Locate the cell with the specified text and output its [X, Y] center coordinate. 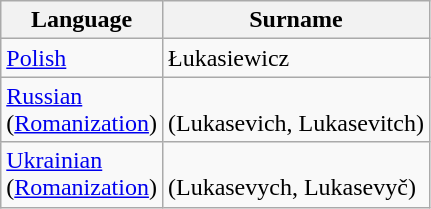
Surname [296, 20]
Polish [82, 58]
Language [82, 20]
Ukrainian (Romanization) [82, 174]
(Lukasevych, Lukasevyč) [296, 174]
Łukasiewicz [296, 58]
(Lukasevich, Lukasevitch) [296, 110]
Russian (Romanization) [82, 110]
